From the cell containing the given text, extract its center point as [X, Y] coordinate. 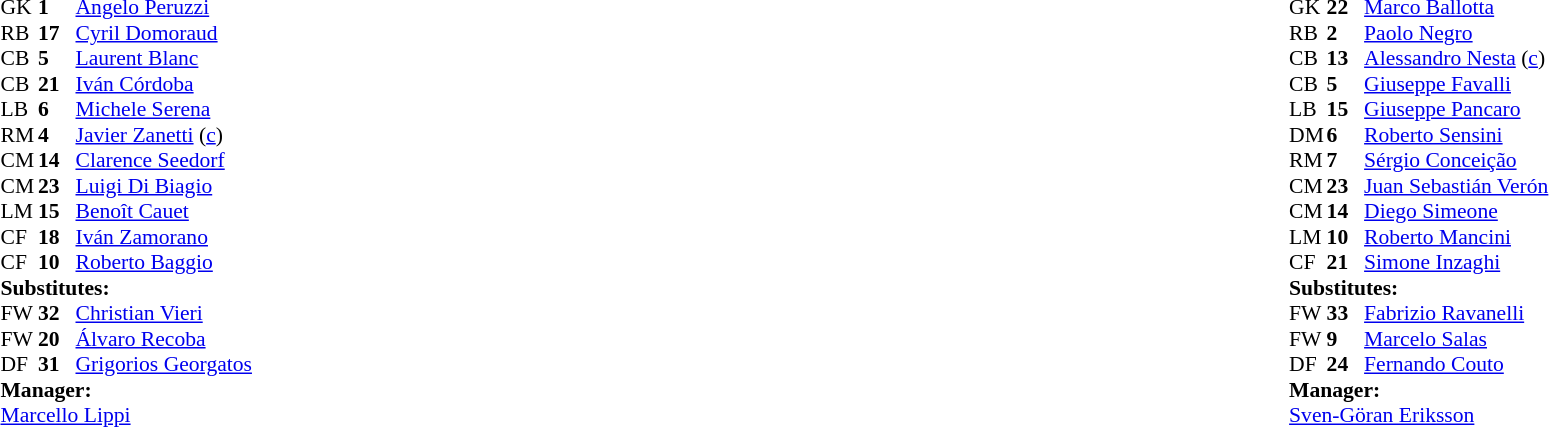
33 [1346, 313]
4 [57, 135]
17 [57, 33]
Luigi Di Biagio [164, 186]
20 [57, 339]
2 [1346, 33]
Giuseppe Pancaro [1456, 109]
7 [1346, 161]
Juan Sebastián Verón [1456, 186]
24 [1346, 365]
Cyril Domoraud [164, 33]
32 [57, 313]
Iván Zamorano [164, 237]
Iván Córdoba [164, 84]
Laurent Blanc [164, 59]
Diego Simeone [1456, 211]
Simone Inzaghi [1456, 263]
Roberto Mancini [1456, 237]
Michele Serena [164, 109]
Grigorios Georgatos [164, 365]
9 [1346, 339]
Alessandro Nesta (c) [1456, 59]
31 [57, 365]
Clarence Seedorf [164, 161]
Fernando Couto [1456, 365]
13 [1346, 59]
Marcelo Salas [1456, 339]
18 [57, 237]
Giuseppe Favalli [1456, 84]
Benoît Cauet [164, 211]
DM [1308, 135]
Roberto Sensini [1456, 135]
Roberto Baggio [164, 263]
Sérgio Conceição [1456, 161]
Álvaro Recoba [164, 339]
Javier Zanetti (c) [164, 135]
Christian Vieri [164, 313]
Fabrizio Ravanelli [1456, 313]
Paolo Negro [1456, 33]
